Determine the [X, Y] coordinate at the center of the cell enclosing the given text.  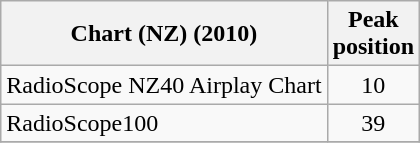
10 [373, 85]
Peakposition [373, 34]
RadioScope NZ40 Airplay Chart [164, 85]
RadioScope100 [164, 123]
Chart (NZ) (2010) [164, 34]
39 [373, 123]
